Extract the [X, Y] coordinate from the center of the cell holding the provided text.  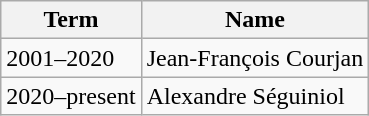
2020–present [71, 96]
Alexandre Séguiniol [255, 96]
Jean-François Courjan [255, 58]
Name [255, 20]
Term [71, 20]
2001–2020 [71, 58]
